Extract the [x, y] coordinate from the center of the cell holding the provided text.  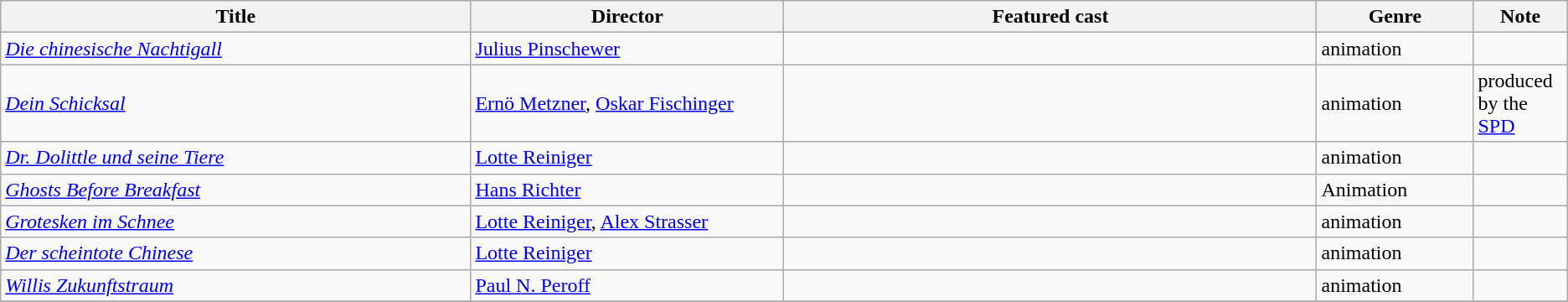
Genre [1395, 17]
Julius Pinschewer [627, 49]
Note [1520, 17]
Paul N. Peroff [627, 285]
Dein Schicksal [236, 103]
Hans Richter [627, 190]
Featured cast [1050, 17]
Lotte Reiniger, Alex Strasser [627, 221]
Ghosts Before Breakfast [236, 190]
Grotesken im Schnee [236, 221]
Der scheintote Chinese [236, 253]
Ernö Metzner, Oskar Fischinger [627, 103]
produced by the SPD [1520, 103]
Die chinesische Nachtigall [236, 49]
Animation [1395, 190]
Title [236, 17]
Willis Zukunftstraum [236, 285]
Director [627, 17]
Dr. Dolittle und seine Tiere [236, 158]
